Pinpoint the cell where the given text exists, returning its (x, y) midpoint coordinate. 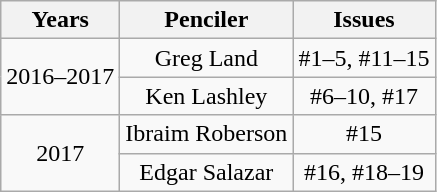
Edgar Salazar (206, 172)
#6–10, #17 (364, 96)
Ken Lashley (206, 96)
Issues (364, 20)
#15 (364, 134)
Years (60, 20)
2017 (60, 153)
2016–2017 (60, 77)
Penciler (206, 20)
Greg Land (206, 58)
#16, #18–19 (364, 172)
Ibraim Roberson (206, 134)
#1–5, #11–15 (364, 58)
